Capture the cell that displays the provided text and extract its (x, y) central coordinate. 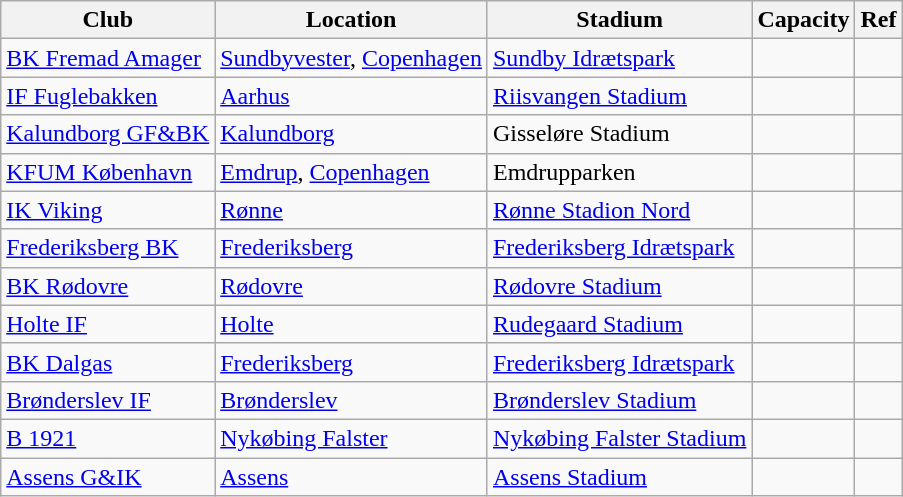
Sundbyvester, Copenhagen (352, 58)
Rødovre Stadium (619, 286)
Gisseløre Stadium (619, 134)
Assens Stadium (619, 477)
Nykøbing Falster (352, 438)
BK Fremad Amager (108, 58)
Brønderslev Stadium (619, 400)
Rønne Stadion Nord (619, 210)
Rødovre (352, 286)
Aarhus (352, 96)
Stadium (619, 20)
Holte IF (108, 324)
Location (352, 20)
BK Rødovre (108, 286)
Kalundborg (352, 134)
Kalundborg GF&BK (108, 134)
Brønderslev (352, 400)
Capacity (804, 20)
Holte (352, 324)
Assens G&IK (108, 477)
Rudegaard Stadium (619, 324)
Nykøbing Falster Stadium (619, 438)
BK Dalgas (108, 362)
IK Viking (108, 210)
IF Fuglebakken (108, 96)
Frederiksberg BK (108, 248)
Sundby Idrætspark (619, 58)
B 1921 (108, 438)
Rønne (352, 210)
Riisvangen Stadium (619, 96)
Brønderslev IF (108, 400)
KFUM København (108, 172)
Assens (352, 477)
Emdrupparken (619, 172)
Club (108, 20)
Ref (878, 20)
Emdrup, Copenhagen (352, 172)
